Locate the cell with the specified text and output its [X, Y] center coordinate. 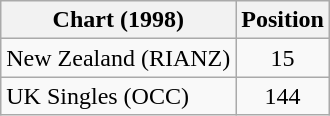
15 [283, 58]
144 [283, 96]
Position [283, 20]
UK Singles (OCC) [118, 96]
Chart (1998) [118, 20]
New Zealand (RIANZ) [118, 58]
